Detect which cell encompasses the target text, then output its (X, Y) center coordinate. 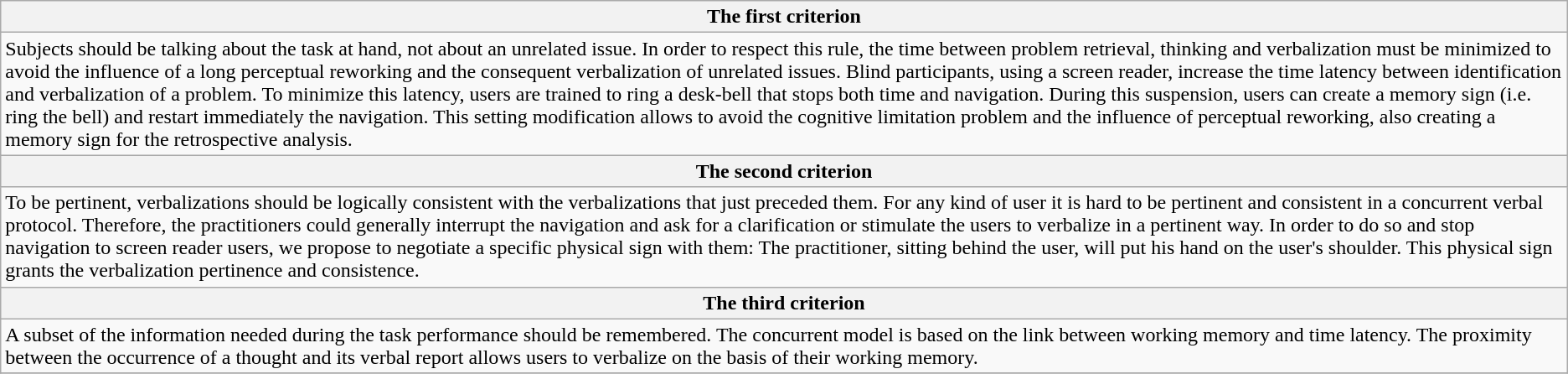
The first criterion (784, 17)
The second criterion (784, 171)
The third criterion (784, 303)
